Return the [x, y] coordinate for the center point of the cell that contains the specified text.  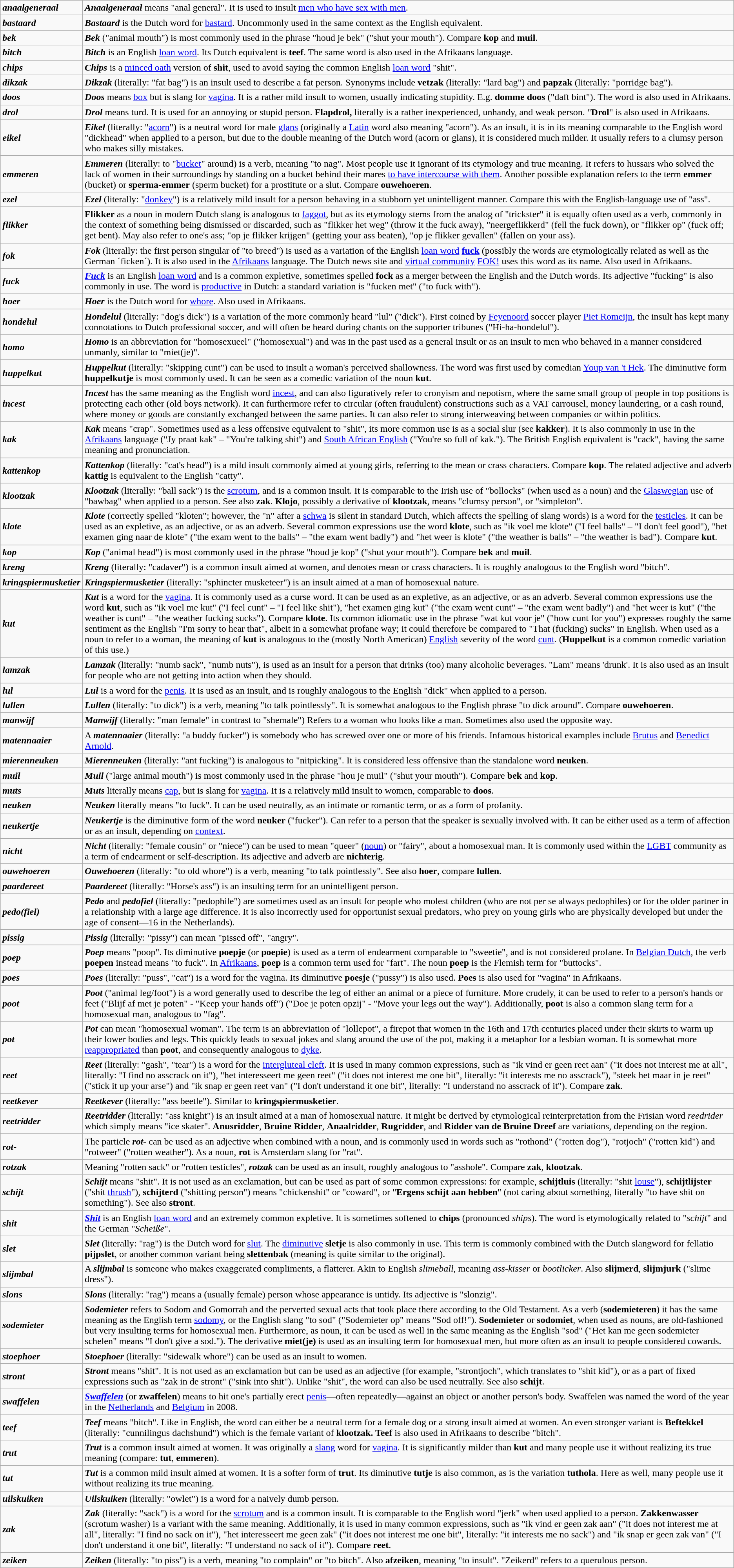
Pissig (literally: "pissy") can mean "pissed off", "angry". [409, 937]
shit [42, 1223]
matennaaier [42, 740]
pot [42, 1039]
Manwijf (literally: "man female" in contrast to "shemale") Refers to a woman who looks like a man. Sometimes also used the opposite way. [409, 720]
Ouwehoeren (literally: "to old whore") is a verb, meaning "to talk pointlessly". See also hoer, compare lullen. [409, 871]
Bitch is an English loan word. Its Dutch equivalent is teef. The same word is also used in the Afrikaans language. [409, 53]
homo [42, 347]
doos [42, 97]
reetridder [42, 1121]
ezel [42, 199]
kak [42, 440]
pedo(fiel) [42, 912]
pissig [42, 937]
bek [42, 38]
reetkever [42, 1101]
kut [42, 623]
lullen [42, 705]
trut [42, 1453]
Paardereet (literally: "Horse's ass") is an insulting term for an unintelligent person. [409, 886]
Lul is a word for the penis. It is used as an insult, and is roughly analogous to the English "dick" when applied to a person. [409, 690]
emmeren [42, 174]
dikzak [42, 82]
huppelkut [42, 372]
stoephoer [42, 1356]
reet [42, 1076]
neukertje [42, 826]
slijmbal [42, 1274]
Meaning "rotten sack" or "rotten testicles", rotzak can be used as an insult, roughly analogous to "asshole". Compare zak, klootzak. [409, 1167]
zak [42, 1529]
Hoer is the Dutch word for whore. Also used in Afrikaans. [409, 302]
Uilskuiken (literally: "owlet") is a word for a naively dumb person. [409, 1499]
nicht [42, 851]
hondelul [42, 322]
Mierenneuken (literally: "ant fucking") is analogous to "nitpicking". It is considered less offensive than the standalone word neuken. [409, 761]
kattenkop [42, 471]
neuken [42, 805]
kop [42, 552]
eikel [42, 138]
Anaalgeneraal means "anal general". It is used to insult men who have sex with men. [409, 8]
kreng [42, 567]
poes [42, 978]
lamzak [42, 670]
Kringspiermusketier (literally: "sphincter musketeer") is an insult aimed at a man of homosexual nature. [409, 582]
slons [42, 1294]
Kop ("animal head") is most commonly used in the phrase "houd je kop" ("shut your mouth"). Compare bek and muil. [409, 552]
ouwehoeren [42, 871]
klootzak [42, 496]
manwijf [42, 720]
muts [42, 790]
slet [42, 1248]
hoer [42, 302]
kringspiermusketier [42, 582]
Bastaard is the Dutch word for bastard. Uncommonly used in the same context as the English equivalent. [409, 23]
lul [42, 690]
anaalgeneraal [42, 8]
teef [42, 1427]
muil [42, 776]
Slons (literally: "rag") means a (usually female) person whose appearance is untidy. Its adjective is "slonzig". [409, 1294]
swaffelen [42, 1401]
schijt [42, 1192]
Muts literally means cap, but is slang for vagina. It is a relatively mild insult to women, comparable to doos. [409, 790]
mierenneuken [42, 761]
poot [42, 1003]
poep [42, 958]
fuck [42, 282]
sodemieter [42, 1325]
fok [42, 256]
flikker [42, 225]
Bek ("animal mouth") is most commonly used in the phrase "houd je bek" ("shut your mouth"). Compare kop and muil. [409, 38]
drol [42, 112]
Neuken literally means "to fuck". It can be used neutrally, as an intimate or romantic term, or as a form of profanity. [409, 805]
paardereet [42, 886]
Chips is a minced oath version of shit, used to avoid saying the common English loan word "shit". [409, 67]
stront [42, 1376]
klote [42, 527]
Reetkever (literally: "ass beetle"). Similar to kringspiermusketier. [409, 1101]
bitch [42, 53]
tut [42, 1478]
Poes (literally: "puss", "cat") is a word for the vagina. Its diminutive poesje ("pussy") is also used. Poes is also used for "vagina" in Afrikaans. [409, 978]
incest [42, 403]
uilskuiken [42, 1499]
chips [42, 67]
Stoephoer (literally: "sidewalk whore") can be used as an insult to women. [409, 1356]
bastaard [42, 23]
zeiken [42, 1560]
rot- [42, 1146]
rotzak [42, 1167]
Muil ("large animal mouth") is most commonly used in the phrase "hou je muil" ("shut your mouth"). Compare bek and kop. [409, 776]
